Return the (X, Y) coordinate for the center point of the cell that contains the specified text.  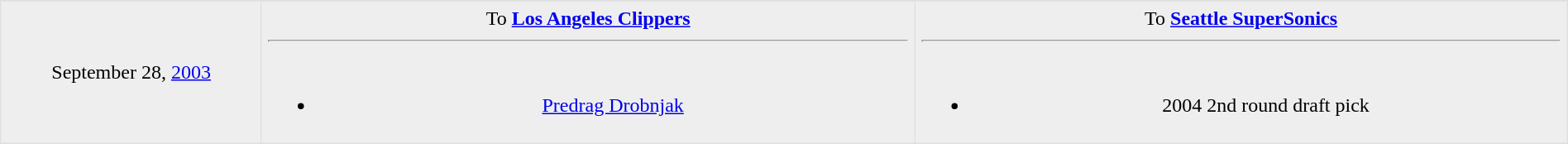
To Seattle SuperSonics2004 2nd round draft pick (1241, 72)
To Los Angeles ClippersPredrag Drobnjak (587, 72)
September 28, 2003 (131, 72)
